Provide the (X, Y) coordinate of the cell's center where the given text is located.  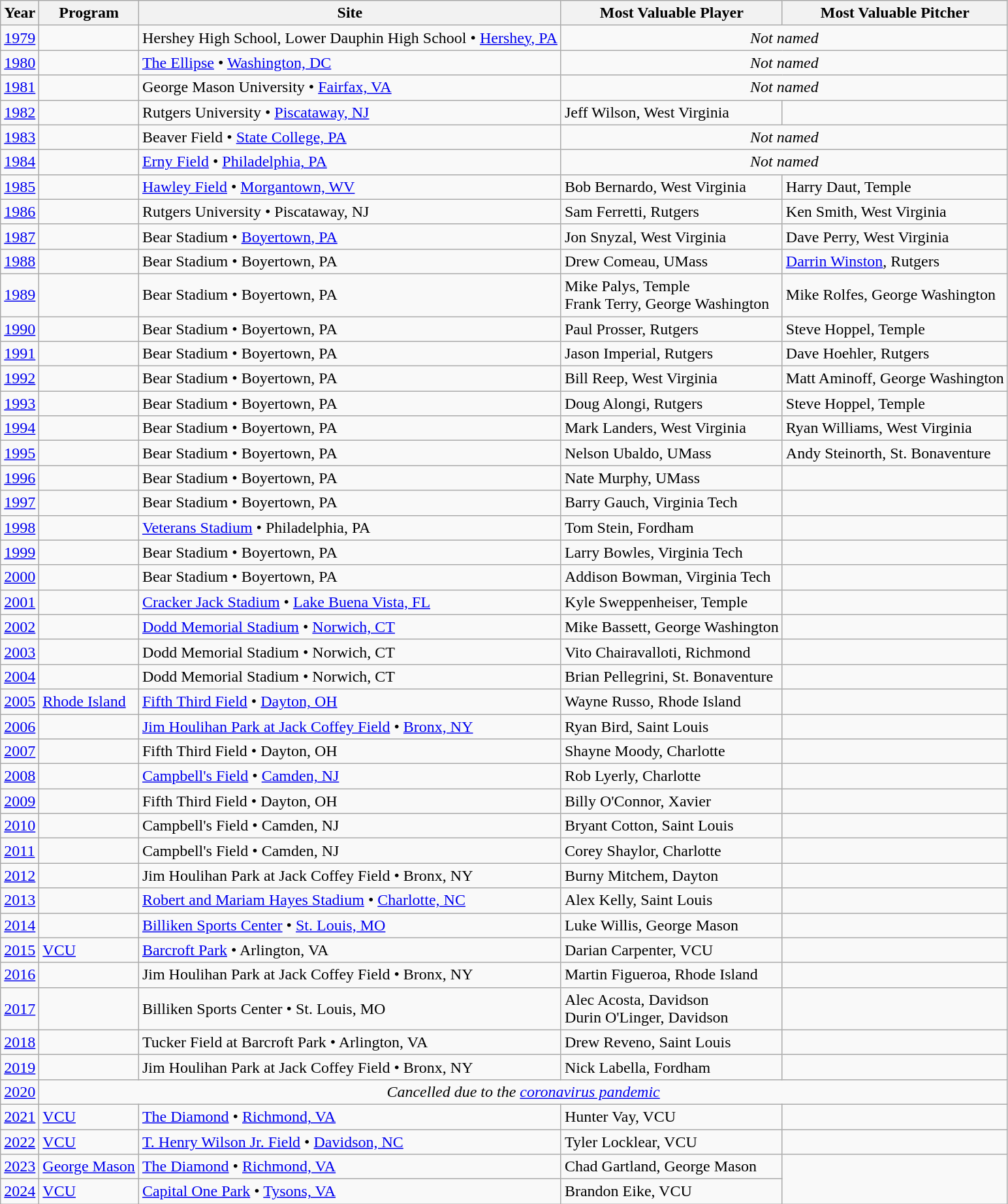
2017 (20, 1008)
2020 (20, 1092)
Most Valuable Player (671, 13)
Bob Bernardo, West Virginia (671, 187)
2021 (20, 1117)
Site (350, 13)
Hershey High School, Lower Dauphin High School • Hershey, PA (350, 38)
2007 (20, 752)
Andy Steinorth, St. Bonaventure (894, 453)
1988 (20, 261)
1999 (20, 552)
1981 (20, 87)
Rob Lyerly, Charlotte (671, 776)
Burny Mitchem, Dayton (671, 876)
Nelson Ubaldo, UMass (671, 453)
George Mason University • Fairfax, VA (350, 87)
2000 (20, 577)
Rhode Island (89, 701)
1983 (20, 137)
Mike Palys, TempleFrank Terry, George Washington (671, 295)
Sam Ferretti, Rutgers (671, 212)
1979 (20, 38)
Cancelled due to the coronavirus pandemic (524, 1092)
Erny Field • Philadelphia, PA (350, 162)
1998 (20, 528)
Most Valuable Pitcher (894, 13)
Dave Hoehler, Rutgers (894, 354)
Martin Figueroa, Rhode Island (671, 975)
2005 (20, 701)
Capital One Park • Tysons, VA (350, 1192)
Barcroft Park • Arlington, VA (350, 950)
1996 (20, 478)
Wayne Russo, Rhode Island (671, 701)
Hawley Field • Morgantown, WV (350, 187)
2008 (20, 776)
Nate Murphy, UMass (671, 478)
2016 (20, 975)
Drew Reveno, Saint Louis (671, 1042)
2024 (20, 1192)
Veterans Stadium • Philadelphia, PA (350, 528)
Tom Stein, Fordham (671, 528)
1991 (20, 354)
2006 (20, 727)
Robert and Mariam Hayes Stadium • Charlotte, NC (350, 900)
1995 (20, 453)
Nick Labella, Fordham (671, 1067)
Doug Alongi, Rutgers (671, 404)
2022 (20, 1142)
Barry Gauch, Virginia Tech (671, 503)
Tucker Field at Barcroft Park • Arlington, VA (350, 1042)
Drew Comeau, UMass (671, 261)
2013 (20, 900)
1997 (20, 503)
Mark Landers, West Virginia (671, 428)
1985 (20, 187)
Cracker Jack Stadium • Lake Buena Vista, FL (350, 602)
Chad Gartland, George Mason (671, 1167)
1994 (20, 428)
1980 (20, 63)
2002 (20, 627)
Luke Willis, George Mason (671, 925)
Billy O'Connor, Xavier (671, 801)
Brian Pellegrini, St. Bonaventure (671, 676)
2003 (20, 652)
Beaver Field • State College, PA (350, 137)
2009 (20, 801)
1992 (20, 379)
Kyle Sweppenheiser, Temple (671, 602)
2023 (20, 1167)
Corey Shaylor, Charlotte (671, 851)
Bryant Cotton, Saint Louis (671, 826)
Paul Prosser, Rutgers (671, 328)
Jason Imperial, Rutgers (671, 354)
Bill Reep, West Virginia (671, 379)
George Mason (89, 1167)
Brandon Eike, VCU (671, 1192)
Addison Bowman, Virginia Tech (671, 577)
Dave Perry, West Virginia (894, 236)
Vito Chairavalloti, Richmond (671, 652)
1982 (20, 112)
2014 (20, 925)
2019 (20, 1067)
2015 (20, 950)
Jon Snyzal, West Virginia (671, 236)
2018 (20, 1042)
Tyler Locklear, VCU (671, 1142)
Ken Smith, West Virginia (894, 212)
2010 (20, 826)
Darrin Winston, Rutgers (894, 261)
Matt Aminoff, George Washington (894, 379)
Ryan Bird, Saint Louis (671, 727)
Alex Kelly, Saint Louis (671, 900)
Alec Acosta, DavidsonDurin O'Linger, Davidson (671, 1008)
Harry Daut, Temple (894, 187)
1984 (20, 162)
The Ellipse • Washington, DC (350, 63)
1987 (20, 236)
2011 (20, 851)
Hunter Vay, VCU (671, 1117)
Shayne Moody, Charlotte (671, 752)
Mike Rolfes, George Washington (894, 295)
2004 (20, 676)
Ryan Williams, West Virginia (894, 428)
1986 (20, 212)
Larry Bowles, Virginia Tech (671, 552)
2001 (20, 602)
Jeff Wilson, West Virginia (671, 112)
T. Henry Wilson Jr. Field • Davidson, NC (350, 1142)
Darian Carpenter, VCU (671, 950)
1989 (20, 295)
1993 (20, 404)
Year (20, 13)
Mike Bassett, George Washington (671, 627)
Program (89, 13)
2012 (20, 876)
1990 (20, 328)
